Extract the [X, Y] coordinate from the center of the cell holding the provided text.  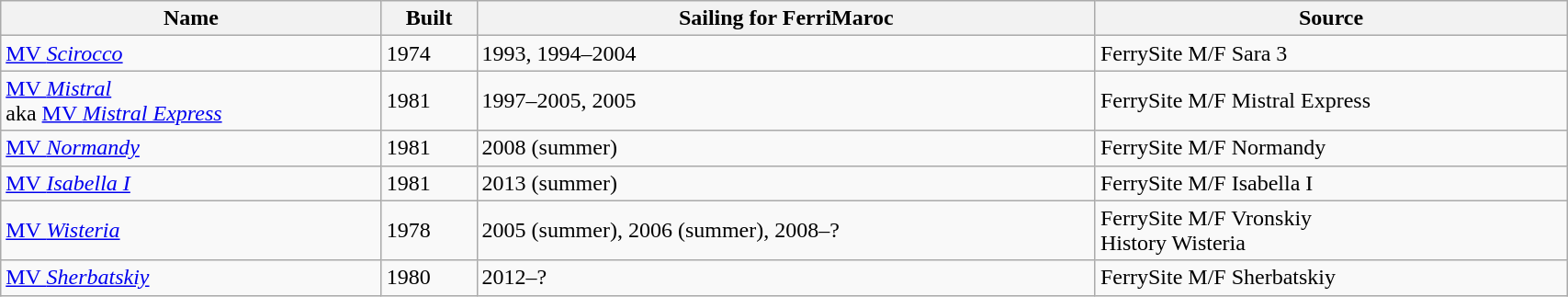
1980 [429, 278]
1978 [429, 230]
2005 (summer), 2006 (summer), 2008–? [786, 230]
MV Isabella I [191, 183]
MV Normandy [191, 148]
FerrySite M/F Normandy [1330, 148]
MV Sherbatskiy [191, 278]
1997–2005, 2005 [786, 101]
1993, 1994–2004 [786, 53]
Sailing for FerriMaroc [786, 18]
FerrySite M/F Mistral Express [1330, 101]
MV Mistralaka MV Mistral Express [191, 101]
Source [1330, 18]
1974 [429, 53]
FerrySite M/F Sara 3 [1330, 53]
MV Scirocco [191, 53]
MV Wisteria [191, 230]
Name [191, 18]
2013 (summer) [786, 183]
FerrySite M/F Sherbatskiy [1330, 278]
2012–? [786, 278]
FerrySite M/F VronskiyHistory Wisteria [1330, 230]
Built [429, 18]
FerrySite M/F Isabella I [1330, 183]
2008 (summer) [786, 148]
